Capture the cell that displays the provided text and extract its [x, y] central coordinate. 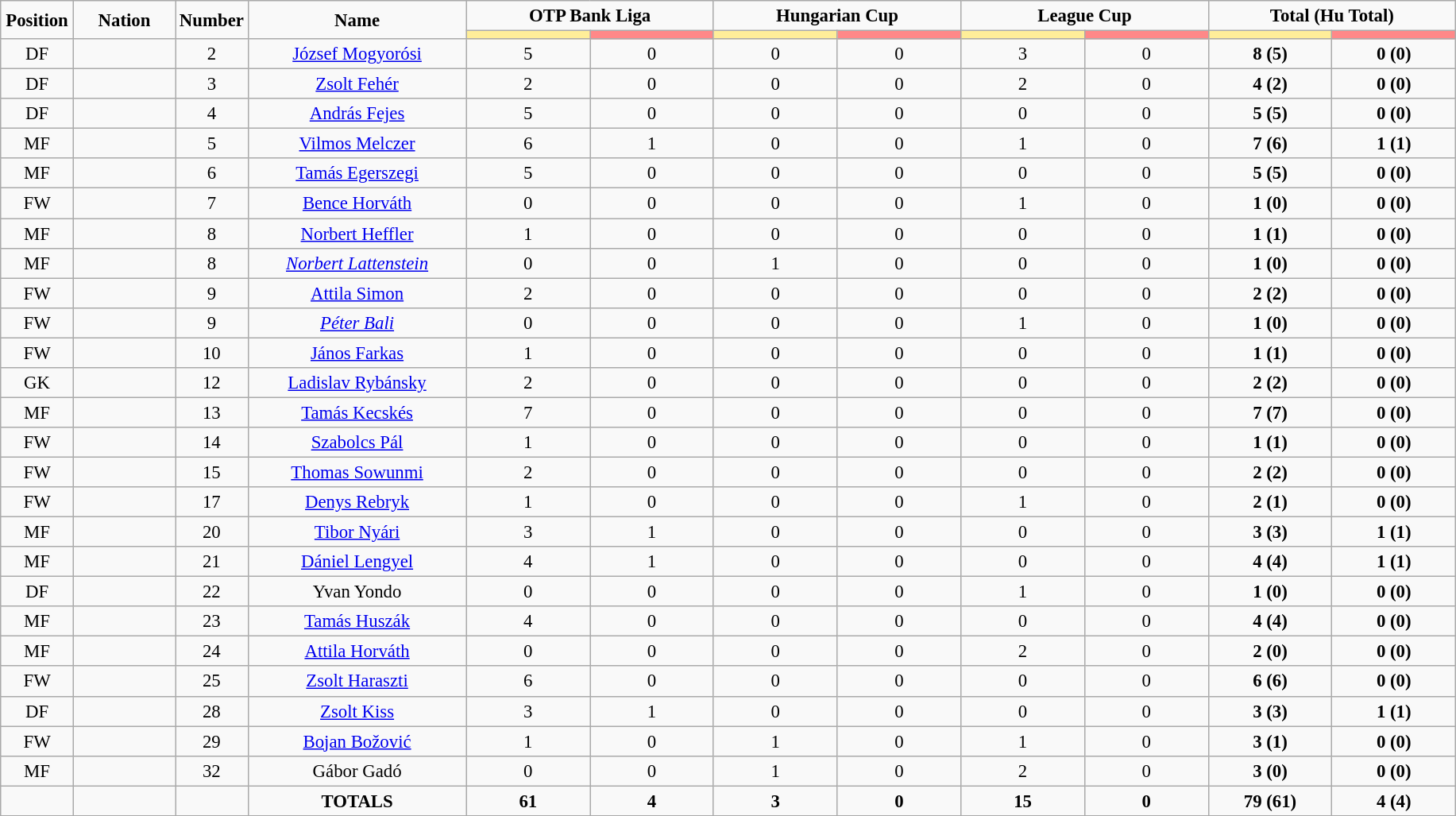
22 [212, 592]
4 (2) [1270, 84]
20 [212, 532]
12 [212, 383]
Zsolt Fehér [357, 84]
28 [212, 711]
Attila Horváth [357, 652]
Bence Horváth [357, 203]
3 (1) [1270, 741]
2 (0) [1270, 652]
25 [212, 682]
24 [212, 652]
29 [212, 741]
Number [212, 20]
Attila Simon [357, 293]
Nation [124, 20]
János Farkas [357, 353]
Hungarian Cup [837, 16]
Gábor Gadó [357, 771]
Norbert Heffler [357, 234]
GK [37, 383]
14 [212, 443]
Yvan Yondo [357, 592]
79 (61) [1270, 801]
Tamás Kecskés [357, 412]
10 [212, 353]
Zsolt Haraszti [357, 682]
Tibor Nyári [357, 532]
6 (6) [1270, 682]
Bojan Božović [357, 741]
8 (5) [1270, 54]
23 [212, 621]
3 (0) [1270, 771]
7 (7) [1270, 412]
32 [212, 771]
2 (1) [1270, 502]
Szabolcs Pál [357, 443]
Total (Hu Total) [1332, 16]
Position [37, 20]
Zsolt Kiss [357, 711]
Ladislav Rybánsky [357, 383]
OTP Bank Liga [589, 16]
András Fejes [357, 114]
Péter Bali [357, 323]
7 (6) [1270, 144]
Vilmos Melczer [357, 144]
Dániel Lengyel [357, 562]
Tamás Huszák [357, 621]
13 [212, 412]
József Mogyorósi [357, 54]
Thomas Sowunmi [357, 472]
Tamás Egerszegi [357, 174]
Name [357, 20]
17 [212, 502]
Norbert Lattenstein [357, 263]
League Cup [1085, 16]
TOTALS [357, 801]
Denys Rebryk [357, 502]
21 [212, 562]
61 [528, 801]
